Output the [X, Y] coordinate of the center of the cell containing the given text.  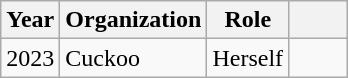
2023 [30, 58]
Organization [134, 20]
Role [248, 20]
Cuckoo [134, 58]
Herself [248, 58]
Year [30, 20]
